Capture the cell that displays the provided text and extract its [x, y] central coordinate. 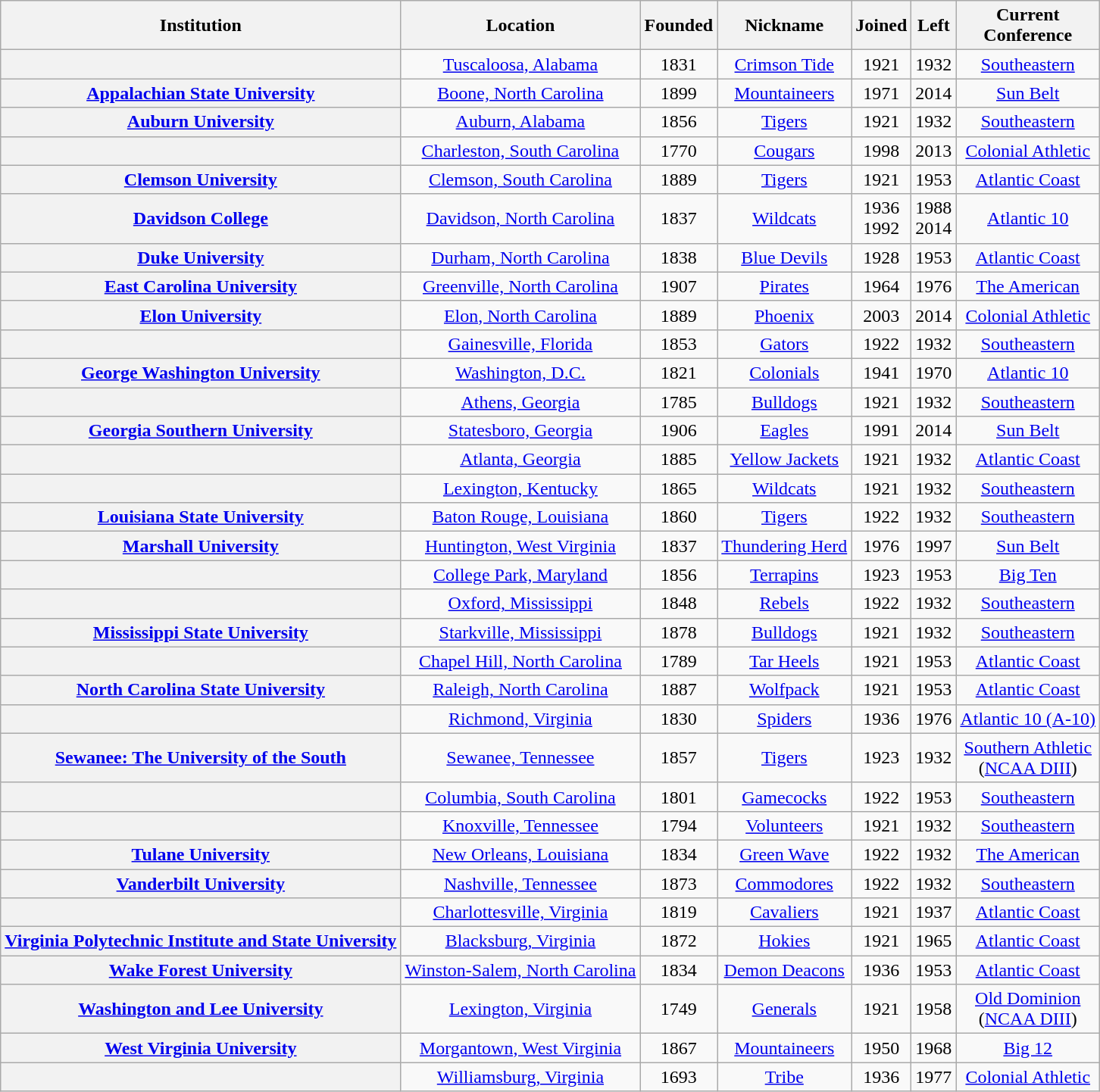
1865 [679, 488]
Nashville, Tennessee [520, 884]
1857 [679, 757]
East Carolina University [201, 286]
2013 [933, 151]
College Park, Maryland [520, 575]
Tribe [785, 1077]
Gainesville, Florida [520, 344]
19882014 [933, 218]
Eagles [785, 431]
1965 [933, 941]
1950 [882, 1048]
1971 [882, 93]
Commodores [785, 884]
1873 [679, 884]
Greenville, North Carolina [520, 286]
1907 [679, 286]
Duke University [201, 257]
1928 [882, 257]
1885 [679, 460]
Tulane University [201, 854]
West Virginia University [201, 1048]
Raleigh, North Carolina [520, 690]
Knoxville, Tennessee [520, 825]
Yellow Jackets [785, 460]
Auburn University [201, 122]
Mississippi State University [201, 632]
Tuscaloosa, Alabama [520, 64]
Wake Forest University [201, 970]
Lexington, Virginia [520, 1009]
George Washington University [201, 373]
1964 [882, 286]
Boone, North Carolina [520, 93]
Washington, D.C. [520, 373]
Sewanee, Tennessee [520, 757]
Washington and Lee University [201, 1009]
Baton Rouge, Louisiana [520, 517]
Joined [882, 26]
1872 [679, 941]
1899 [679, 93]
1749 [679, 1009]
New Orleans, Louisiana [520, 854]
Atlantic 10 (A-10) [1028, 719]
1970 [933, 373]
1867 [679, 1048]
2003 [882, 315]
1770 [679, 151]
1819 [679, 913]
1958 [933, 1009]
Blue Devils [785, 257]
Elon, North Carolina [520, 315]
CurrentConference [1028, 26]
Oxford, Mississippi [520, 604]
1906 [679, 431]
Colonials [785, 373]
Southern Athletic(NCAA DIII) [1028, 757]
1853 [679, 344]
Old Dominion(NCAA DIII) [1028, 1009]
1794 [679, 825]
North Carolina State University [201, 690]
Hokies [785, 941]
1977 [933, 1077]
Institution [201, 26]
Clemson, South Carolina [520, 179]
Durham, North Carolina [520, 257]
1937 [933, 913]
Louisiana State University [201, 517]
Demon Deacons [785, 970]
1887 [679, 690]
Atlanta, Georgia [520, 460]
Spiders [785, 719]
Richmond, Virginia [520, 719]
Starkville, Mississippi [520, 632]
1785 [679, 402]
Blacksburg, Virginia [520, 941]
Terrapins [785, 575]
1830 [679, 719]
Elon University [201, 315]
Charlottesville, Virginia [520, 913]
Morgantown, West Virginia [520, 1048]
Nickname [785, 26]
1693 [679, 1077]
Georgia Southern University [201, 431]
1878 [679, 632]
Green Wave [785, 854]
Phoenix [785, 315]
Cavaliers [785, 913]
Davidson, North Carolina [520, 218]
Columbia, South Carolina [520, 797]
Cougars [785, 151]
1998 [882, 151]
Big Ten [1028, 575]
Athens, Georgia [520, 402]
19361992 [882, 218]
Left [933, 26]
Davidson College [201, 218]
Big 12 [1028, 1048]
Crimson Tide [785, 64]
Founded [679, 26]
Sewanee: The University of the South [201, 757]
1860 [679, 517]
Lexington, Kentucky [520, 488]
1941 [882, 373]
Charleston, South Carolina [520, 151]
Tar Heels [785, 661]
1848 [679, 604]
Chapel Hill, North Carolina [520, 661]
Generals [785, 1009]
1997 [933, 546]
Marshall University [201, 546]
Location [520, 26]
Rebels [785, 604]
Gamecocks [785, 797]
Clemson University [201, 179]
Statesboro, Georgia [520, 431]
Vanderbilt University [201, 884]
1801 [679, 797]
1838 [679, 257]
Huntington, West Virginia [520, 546]
Pirates [785, 286]
Wolfpack [785, 690]
Appalachian State University [201, 93]
1991 [882, 431]
Williamsburg, Virginia [520, 1077]
1789 [679, 661]
1831 [679, 64]
Volunteers [785, 825]
Virginia Polytechnic Institute and State University [201, 941]
Auburn, Alabama [520, 122]
Winston-Salem, North Carolina [520, 970]
Thundering Herd [785, 546]
Gators [785, 344]
1821 [679, 373]
1968 [933, 1048]
